Find where the given text appears and provide that cell's center as (X, Y) coordinate. 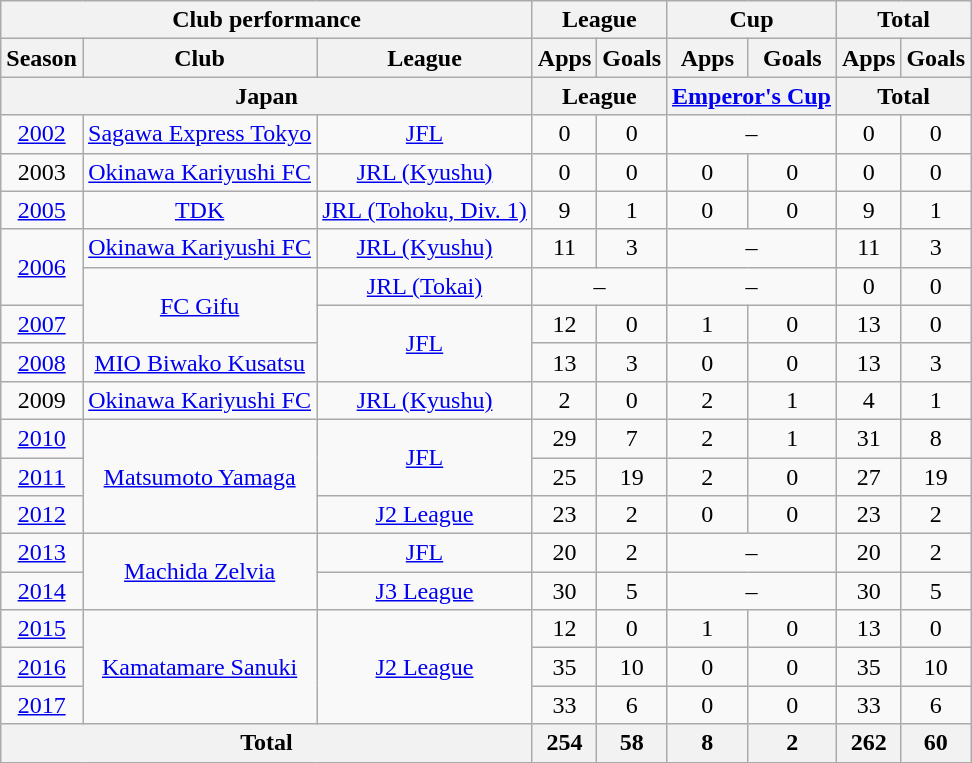
2009 (42, 400)
4 (868, 400)
262 (868, 743)
58 (632, 743)
Season (42, 58)
25 (564, 477)
Machida Zelvia (199, 572)
Matsumoto Yamaga (199, 476)
2007 (42, 324)
MIO Biwako Kusatsu (199, 362)
Sagawa Express Tokyo (199, 134)
TDK (199, 210)
2014 (42, 591)
2017 (42, 705)
Cup (752, 20)
FC Gifu (199, 305)
7 (632, 438)
29 (564, 438)
2016 (42, 667)
Emperor's Cup (752, 96)
2015 (42, 629)
2011 (42, 477)
31 (868, 438)
2008 (42, 362)
60 (936, 743)
2010 (42, 438)
Club performance (267, 20)
254 (564, 743)
2012 (42, 515)
2003 (42, 172)
Japan (267, 96)
2002 (42, 134)
Club (199, 58)
Kamatamare Sanuki (199, 667)
JRL (Tokai) (425, 286)
2005 (42, 210)
J3 League (425, 591)
27 (868, 477)
2013 (42, 553)
2006 (42, 267)
JRL (Tohoku, Div. 1) (425, 210)
